Find where the given text appears and provide that cell's center as [x, y] coordinate. 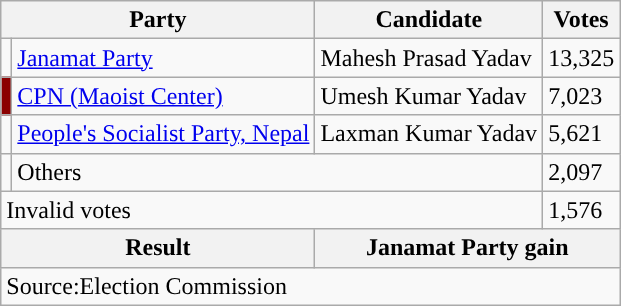
Others [278, 172]
Candidate [429, 20]
Result [158, 248]
Mahesh Prasad Yadav [429, 58]
People's Socialist Party, Nepal [164, 134]
1,576 [582, 210]
13,325 [582, 58]
2,097 [582, 172]
Party [158, 20]
Invalid votes [272, 210]
Source:Election Commission [310, 286]
7,023 [582, 96]
CPN (Maoist Center) [164, 96]
Umesh Kumar Yadav [429, 96]
Votes [582, 20]
Laxman Kumar Yadav [429, 134]
Janamat Party gain [468, 248]
5,621 [582, 134]
Janamat Party [164, 58]
